Locate the cell with the specified text and output its [X, Y] center coordinate. 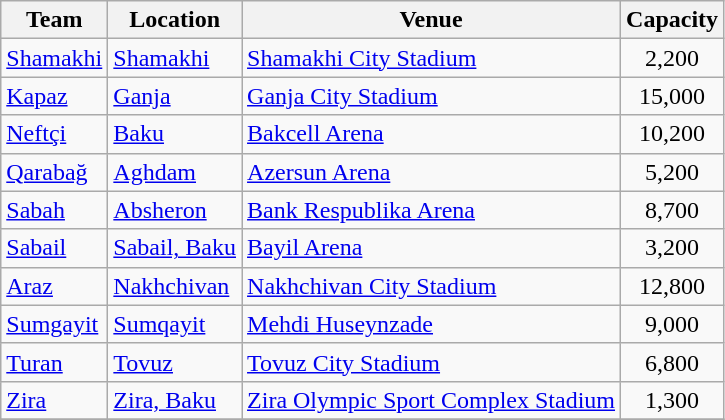
Absheron [175, 210]
Ganja City Stadium [432, 96]
10,200 [672, 134]
Aghdam [175, 172]
Location [175, 20]
Sumgayit [54, 324]
Team [54, 20]
Sabail, Baku [175, 248]
Venue [432, 20]
Shamakhi City Stadium [432, 58]
Mehdi Huseynzade [432, 324]
Zira Olympic Sport Complex Stadium [432, 400]
Bayil Arena [432, 248]
Sabah [54, 210]
Nakhchivan [175, 286]
6,800 [672, 362]
Turan [54, 362]
Qarabağ [54, 172]
5,200 [672, 172]
Zira [54, 400]
2,200 [672, 58]
1,300 [672, 400]
Nakhchivan City Stadium [432, 286]
Sumqayit [175, 324]
9,000 [672, 324]
3,200 [672, 248]
Sabail [54, 248]
8,700 [672, 210]
Kapaz [54, 96]
Ganja [175, 96]
Capacity [672, 20]
Baku [175, 134]
Zira, Baku [175, 400]
Tovuz [175, 362]
Azersun Arena [432, 172]
Neftçi [54, 134]
Tovuz City Stadium [432, 362]
12,800 [672, 286]
15,000 [672, 96]
Araz [54, 286]
Bakcell Arena [432, 134]
Bank Respublika Arena [432, 210]
